From the cell containing the given text, extract its center point as [x, y] coordinate. 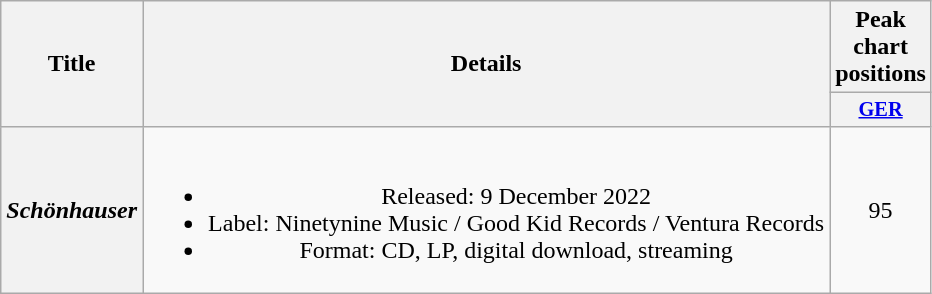
Peak chart positions [881, 47]
Schönhauser [72, 210]
Released: 9 December 2022Label: Ninetynine Music / Good Kid Records / Ventura RecordsFormat: CD, LP, digital download, streaming [486, 210]
95 [881, 210]
GER [881, 110]
Details [486, 64]
Title [72, 64]
